Extract the (X, Y) coordinate from the center of the cell holding the provided text.  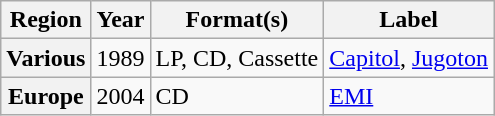
Capitol, Jugoton (409, 58)
1989 (120, 58)
CD (237, 96)
Year (120, 20)
LP, CD, Cassette (237, 58)
Format(s) (237, 20)
Europe (46, 96)
Various (46, 58)
EMI (409, 96)
Region (46, 20)
2004 (120, 96)
Label (409, 20)
